Locate the cell with the specified text and output its (X, Y) center coordinate. 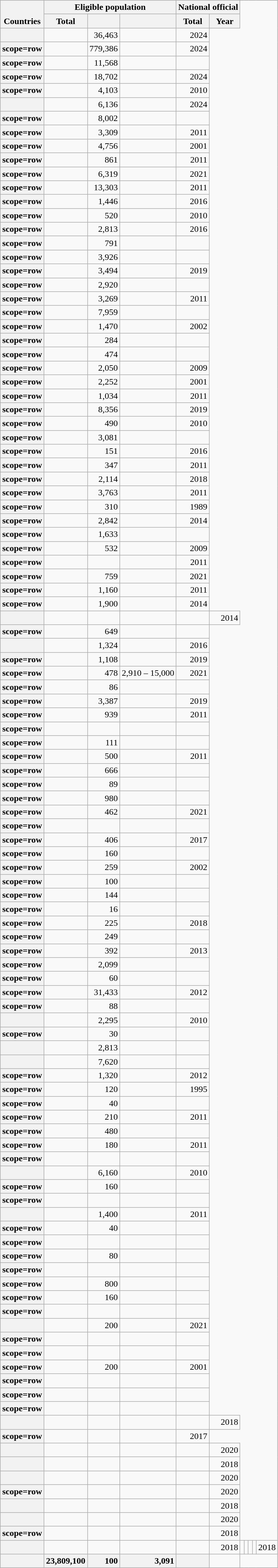
2,910 – 15,000 (148, 673)
1,470 (103, 326)
1989 (193, 507)
2,252 (103, 382)
532 (103, 548)
6,136 (103, 104)
1,633 (103, 534)
1,034 (103, 395)
144 (103, 895)
88 (103, 1006)
6,160 (103, 1173)
7,959 (103, 312)
3,387 (103, 701)
89 (103, 784)
6,319 (103, 174)
60 (103, 978)
3,494 (103, 271)
1995 (193, 1089)
2,920 (103, 285)
392 (103, 951)
3,091 (148, 1561)
500 (103, 756)
2,099 (103, 964)
2,050 (103, 368)
3,309 (103, 132)
4,756 (103, 146)
8,002 (103, 118)
779,386 (103, 49)
480 (103, 1131)
2,842 (103, 520)
Year (225, 21)
1,446 (103, 202)
Eligible population (110, 7)
284 (103, 340)
31,433 (103, 992)
1,400 (103, 1214)
151 (103, 451)
800 (103, 1283)
406 (103, 839)
11,568 (103, 63)
861 (103, 160)
18,702 (103, 77)
2,295 (103, 1020)
939 (103, 715)
1,108 (103, 659)
1,324 (103, 645)
30 (103, 1034)
16 (103, 909)
3,269 (103, 299)
249 (103, 937)
36,463 (103, 35)
462 (103, 812)
180 (103, 1145)
80 (103, 1256)
1,320 (103, 1076)
111 (103, 742)
2,114 (103, 479)
520 (103, 215)
649 (103, 632)
2013 (193, 951)
347 (103, 465)
791 (103, 243)
3,926 (103, 257)
4,103 (103, 90)
666 (103, 770)
759 (103, 576)
225 (103, 923)
3,763 (103, 493)
8,356 (103, 410)
National official (208, 7)
23,809,100 (65, 1561)
13,303 (103, 188)
3,081 (103, 437)
310 (103, 507)
478 (103, 673)
Countries (22, 14)
7,620 (103, 1062)
1,900 (103, 604)
474 (103, 354)
120 (103, 1089)
980 (103, 798)
210 (103, 1117)
259 (103, 867)
86 (103, 687)
1,160 (103, 590)
490 (103, 424)
